Identify which cell holds the provided text, then report its [x, y] central coordinate. 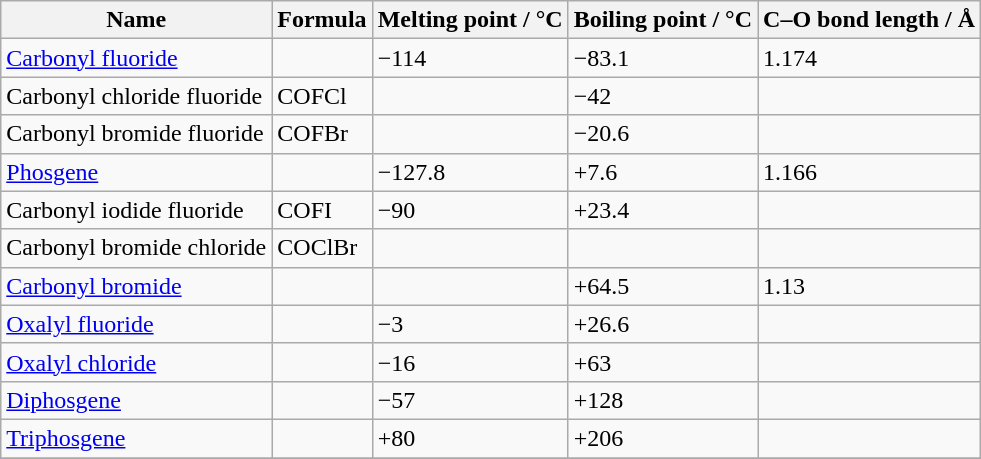
−90 [470, 210]
Carbonyl bromide chloride [136, 248]
COFCl [322, 96]
−83.1 [662, 58]
+23.4 [662, 210]
+63 [662, 362]
Boiling point / °C [662, 20]
+7.6 [662, 172]
1.174 [870, 58]
1.13 [870, 286]
−20.6 [662, 134]
Carbonyl chloride fluoride [136, 96]
COFBr [322, 134]
Carbonyl bromide [136, 286]
−114 [470, 58]
Melting point / °C [470, 20]
Formula [322, 20]
Oxalyl chloride [136, 362]
Diphosgene [136, 400]
+206 [662, 438]
COFI [322, 210]
Carbonyl fluoride [136, 58]
−3 [470, 324]
+128 [662, 400]
−16 [470, 362]
−127.8 [470, 172]
Triphosgene [136, 438]
+80 [470, 438]
Oxalyl fluoride [136, 324]
−42 [662, 96]
C–O bond length / Å [870, 20]
1.166 [870, 172]
Name [136, 20]
COClBr [322, 248]
−57 [470, 400]
Phosgene [136, 172]
Carbonyl iodide fluoride [136, 210]
+64.5 [662, 286]
Carbonyl bromide fluoride [136, 134]
+26.6 [662, 324]
